For the text-containing cell, return its midpoint in (x, y) coordinate format. 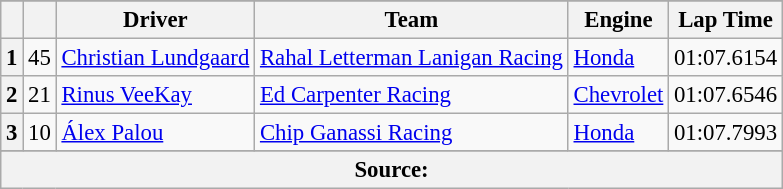
Driver (156, 20)
Engine (618, 20)
01:07.6546 (726, 95)
Source: (392, 170)
45 (40, 58)
1 (12, 58)
Rahal Letterman Lanigan Racing (412, 58)
Álex Palou (156, 133)
Team (412, 20)
3 (12, 133)
Rinus VeeKay (156, 95)
Ed Carpenter Racing (412, 95)
01:07.6154 (726, 58)
2 (12, 95)
Chip Ganassi Racing (412, 133)
Lap Time (726, 20)
10 (40, 133)
21 (40, 95)
Chevrolet (618, 95)
Christian Lundgaard (156, 58)
01:07.7993 (726, 133)
